Return the [X, Y] coordinate for the center point of the cell that contains the specified text.  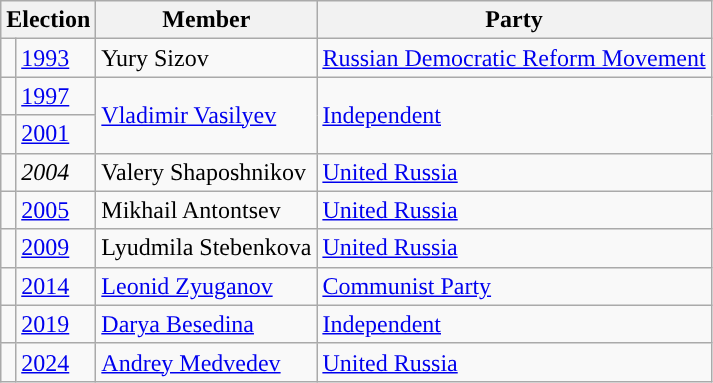
2014 [56, 286]
2024 [56, 362]
Party [514, 20]
Lyudmila Stebenkova [206, 248]
2019 [56, 324]
Darya Besedina [206, 324]
2001 [56, 134]
1993 [56, 58]
Mikhail Antontsev [206, 210]
Valery Shaposhnikov [206, 172]
Vladimir Vasilyev [206, 115]
Yury Sizov [206, 58]
Member [206, 20]
Leonid Zyuganov [206, 286]
Communist Party [514, 286]
2004 [56, 172]
2005 [56, 210]
1997 [56, 96]
Russian Democratic Reform Movement [514, 58]
Andrey Medvedev [206, 362]
Election [48, 20]
2009 [56, 248]
